Pinpoint the cell where the given text exists, returning its [x, y] midpoint coordinate. 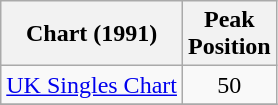
50 [229, 85]
PeakPosition [229, 34]
UK Singles Chart [92, 85]
Chart (1991) [92, 34]
